Capture the cell that displays the provided text and extract its [x, y] central coordinate. 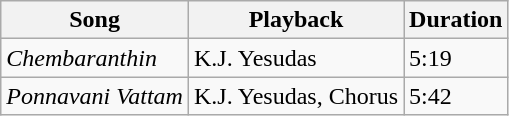
Playback [296, 20]
5:42 [456, 96]
Duration [456, 20]
Chembaranthin [95, 58]
K.J. Yesudas, Chorus [296, 96]
K.J. Yesudas [296, 58]
5:19 [456, 58]
Song [95, 20]
Ponnavani Vattam [95, 96]
